Determine the [x, y] coordinate at the center of the cell enclosing the given text.  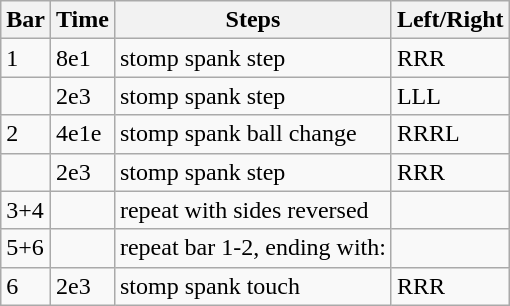
5+6 [26, 248]
repeat bar 1-2, ending with: [252, 248]
Left/Right [450, 20]
6 [26, 286]
4e1e [82, 134]
stomp spank ball change [252, 134]
stomp spank touch [252, 286]
Time [82, 20]
3+4 [26, 210]
RRRL [450, 134]
Bar [26, 20]
Steps [252, 20]
2 [26, 134]
LLL [450, 96]
1 [26, 58]
repeat with sides reversed [252, 210]
8e1 [82, 58]
